Search for the cell housing the specified text and yield its [x, y] center coordinate. 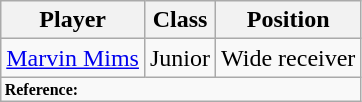
Player [73, 20]
Wide receiver [288, 58]
Position [288, 20]
Class [180, 20]
Marvin Mims [73, 58]
Junior [180, 58]
Reference: [181, 89]
